Extract the (X, Y) coordinate from the center of the cell holding the provided text.  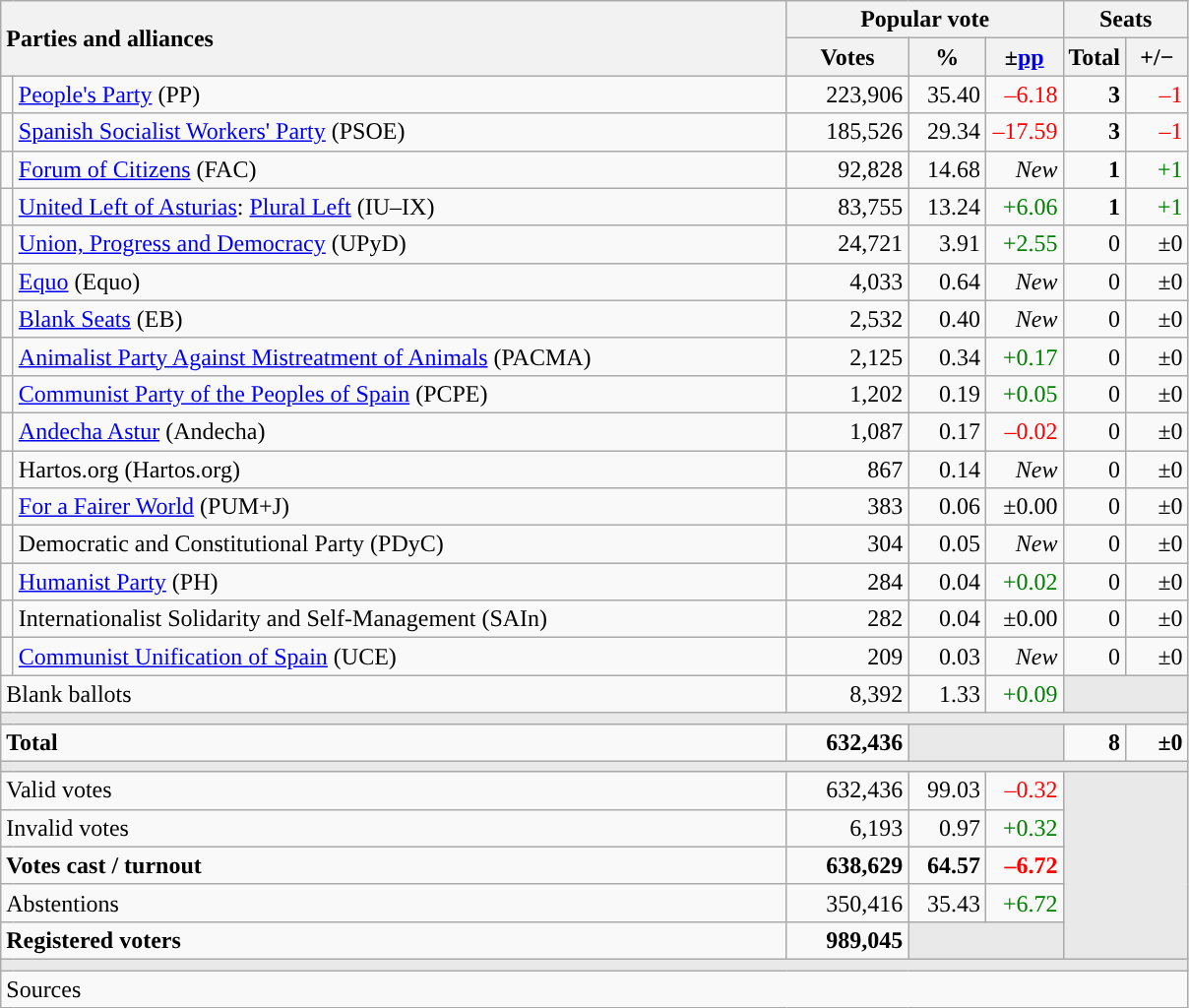
Seats (1126, 20)
Invalid votes (394, 828)
–17.59 (1024, 132)
Andecha Astur (Andecha) (400, 431)
Parties and alliances (394, 38)
Union, Progress and Democracy (UPyD) (400, 244)
+2.55 (1024, 244)
–6.72 (1024, 865)
99.03 (947, 790)
383 (847, 507)
+0.09 (1024, 694)
2,532 (847, 319)
Sources (594, 989)
+6.06 (1024, 207)
0.05 (947, 544)
4,033 (847, 282)
Popular vote (925, 20)
Votes cast / turnout (394, 865)
+0.17 (1024, 356)
0.19 (947, 394)
–0.32 (1024, 790)
282 (847, 619)
1.33 (947, 694)
0.34 (947, 356)
–6.18 (1024, 94)
Registered voters (394, 940)
0.17 (947, 431)
185,526 (847, 132)
92,828 (847, 169)
Forum of Citizens (FAC) (400, 169)
Blank Seats (EB) (400, 319)
989,045 (847, 940)
223,906 (847, 94)
0.64 (947, 282)
83,755 (847, 207)
638,629 (847, 865)
Blank ballots (394, 694)
Communist Party of the Peoples of Spain (PCPE) (400, 394)
±pp (1024, 57)
1,202 (847, 394)
Valid votes (394, 790)
0.97 (947, 828)
Votes (847, 57)
Abstentions (394, 903)
284 (847, 582)
+/− (1158, 57)
Internationalist Solidarity and Self-Management (SAIn) (400, 619)
0.03 (947, 657)
209 (847, 657)
867 (847, 470)
304 (847, 544)
+0.32 (1024, 828)
+6.72 (1024, 903)
For a Fairer World (PUM+J) (400, 507)
Animalist Party Against Mistreatment of Animals (PACMA) (400, 356)
Humanist Party (PH) (400, 582)
14.68 (947, 169)
People's Party (PP) (400, 94)
6,193 (847, 828)
Hartos.org (Hartos.org) (400, 470)
35.40 (947, 94)
Communist Unification of Spain (UCE) (400, 657)
24,721 (847, 244)
29.34 (947, 132)
% (947, 57)
United Left of Asturias: Plural Left (IU–IX) (400, 207)
1,087 (847, 431)
0.40 (947, 319)
13.24 (947, 207)
Spanish Socialist Workers' Party (PSOE) (400, 132)
8,392 (847, 694)
64.57 (947, 865)
350,416 (847, 903)
+0.02 (1024, 582)
0.06 (947, 507)
Equo (Equo) (400, 282)
2,125 (847, 356)
0.14 (947, 470)
35.43 (947, 903)
8 (1095, 742)
+0.05 (1024, 394)
3.91 (947, 244)
Democratic and Constitutional Party (PDyC) (400, 544)
–0.02 (1024, 431)
